Find where the given text appears and provide that cell's center as (x, y) coordinate. 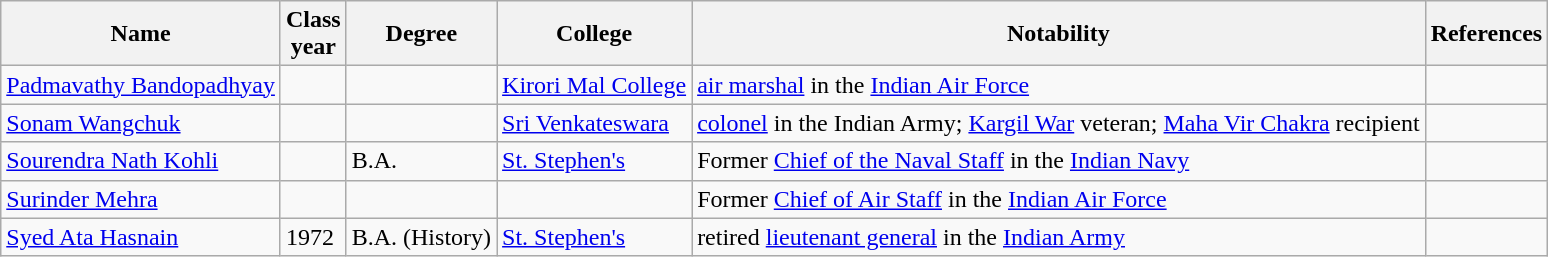
1972 (313, 237)
Kirori Mal College (594, 85)
B.A. (History) (421, 237)
B.A. (421, 161)
Sonam Wangchuk (141, 123)
Notability (1059, 34)
Sourendra Nath Kohli (141, 161)
Former Chief of the Naval Staff in the Indian Navy (1059, 161)
College (594, 34)
Syed Ata Hasnain (141, 237)
Degree (421, 34)
Classyear (313, 34)
Sri Venkateswara (594, 123)
Former Chief of Air Staff in the Indian Air Force (1059, 199)
retired lieutenant general in the Indian Army (1059, 237)
Padmavathy Bandopadhyay (141, 85)
Surinder Mehra (141, 199)
Name (141, 34)
air marshal in the Indian Air Force (1059, 85)
colonel in the Indian Army; Kargil War veteran; Maha Vir Chakra recipient (1059, 123)
References (1486, 34)
